Find where the given text appears and provide that cell's center as [X, Y] coordinate. 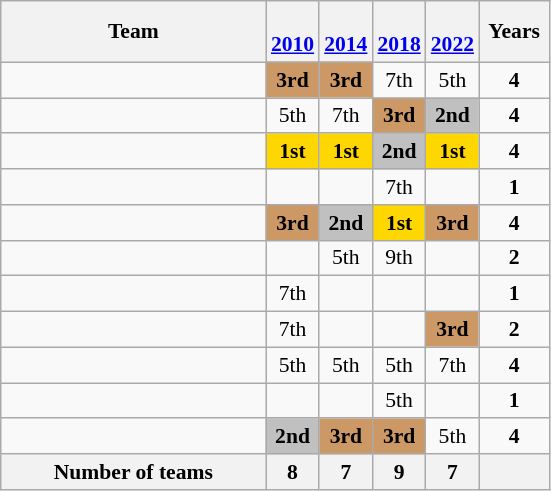
2014 [346, 32]
2018 [398, 32]
Years [514, 32]
8 [292, 472]
2010 [292, 32]
9 [398, 472]
Team [134, 32]
Number of teams [134, 472]
2022 [452, 32]
9th [398, 258]
